Detect which cell encompasses the target text, then output its (X, Y) center coordinate. 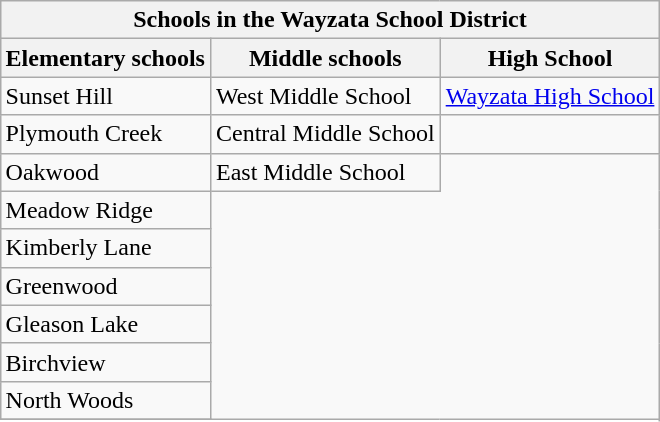
Greenwood (105, 286)
Oakwood (105, 172)
Plymouth Creek (105, 134)
Gleason Lake (105, 324)
Sunset Hill (105, 96)
Central Middle School (325, 134)
High School (550, 58)
Middle schools (325, 58)
Wayzata High School (550, 96)
Kimberly Lane (105, 248)
East Middle School (325, 172)
Birchview (105, 362)
North Woods (105, 400)
Meadow Ridge (105, 210)
Elementary schools (105, 58)
Schools in the Wayzata School District (330, 20)
West Middle School (325, 96)
